Return the [x, y] coordinate for the center point of the cell that contains the specified text.  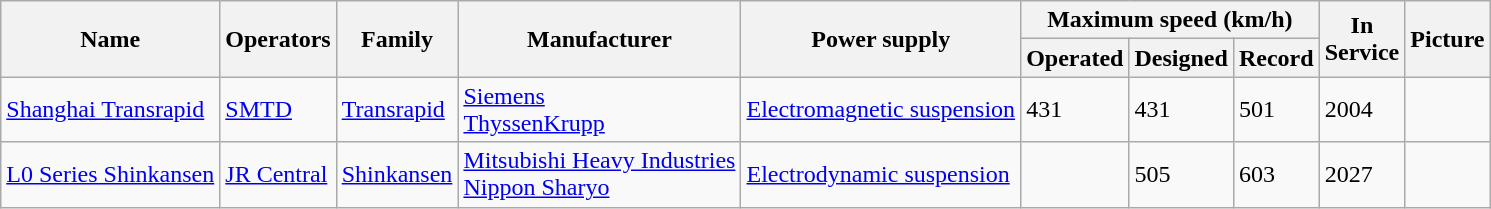
InService [1362, 39]
603 [1276, 174]
SiemensThyssenKrupp [600, 110]
Shinkansen [397, 174]
2004 [1362, 110]
Power supply [881, 39]
Name [110, 39]
Electrodynamic suspension [881, 174]
Mitsubishi Heavy IndustriesNippon Sharyo [600, 174]
L0 Series Shinkansen [110, 174]
Family [397, 39]
Maximum speed (km/h) [1170, 20]
505 [1181, 174]
Operated [1075, 58]
Electromagnetic suspension [881, 110]
Designed [1181, 58]
Shanghai Transrapid [110, 110]
501 [1276, 110]
JR Central [278, 174]
SMTD [278, 110]
Transrapid [397, 110]
Record [1276, 58]
Picture [1448, 39]
Manufacturer [600, 39]
2027 [1362, 174]
Operators [278, 39]
